For the text-containing cell, return its midpoint in (x, y) coordinate format. 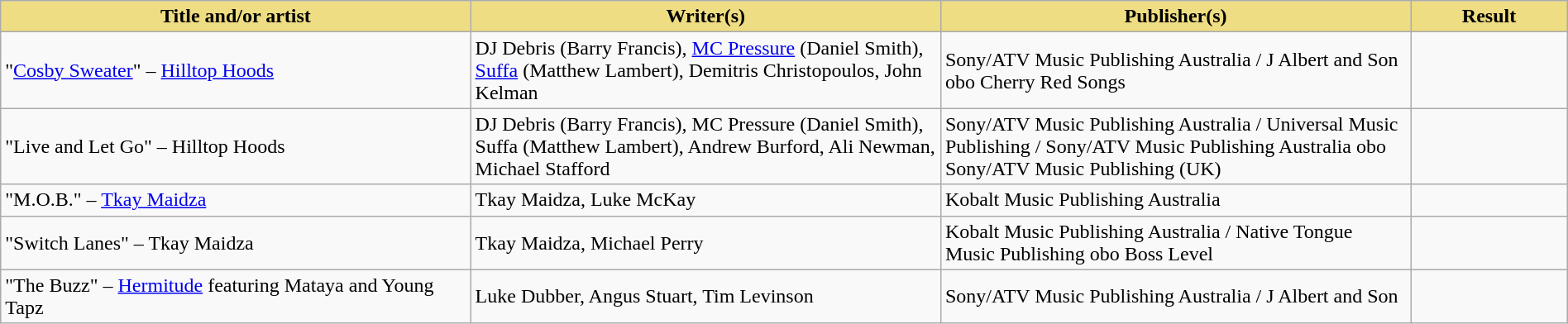
Writer(s) (705, 17)
Publisher(s) (1175, 17)
"Cosby Sweater" – Hilltop Hoods (236, 70)
Title and/or artist (236, 17)
"M.O.B." – Tkay Maidza (236, 200)
"Switch Lanes" – Tkay Maidza (236, 243)
Tkay Maidza, Michael Perry (705, 243)
Sony/ATV Music Publishing Australia / Universal Music Publishing / Sony/ATV Music Publishing Australia obo Sony/ATV Music Publishing (UK) (1175, 146)
Tkay Maidza, Luke McKay (705, 200)
"Live and Let Go" – Hilltop Hoods (236, 146)
Sony/ATV Music Publishing Australia / J Albert and Son obo Cherry Red Songs (1175, 70)
Kobalt Music Publishing Australia / Native Tongue Music Publishing obo Boss Level (1175, 243)
Kobalt Music Publishing Australia (1175, 200)
DJ Debris (Barry Francis), MC Pressure (Daniel Smith), Suffa (Matthew Lambert), Andrew Burford, Ali Newman, Michael Stafford (705, 146)
DJ Debris (Barry Francis), MC Pressure (Daniel Smith), Suffa (Matthew Lambert), Demitris Christopoulos, John Kelman (705, 70)
Sony/ATV Music Publishing Australia / J Albert and Son (1175, 296)
"The Buzz" – Hermitude featuring Mataya and Young Tapz (236, 296)
Result (1489, 17)
Luke Dubber, Angus Stuart, Tim Levinson (705, 296)
